Provide the [X, Y] coordinate of the cell's center where the given text is located.  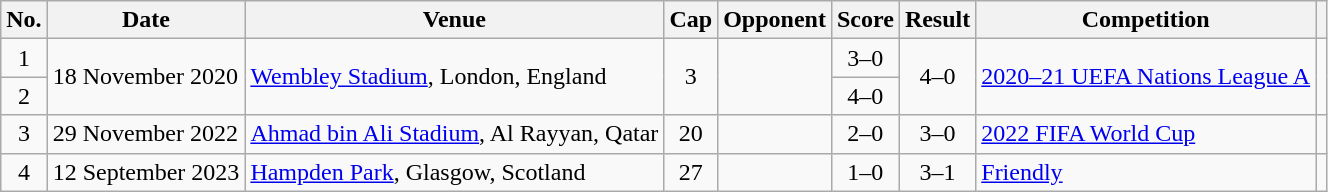
No. [24, 20]
18 November 2020 [146, 77]
29 November 2022 [146, 134]
Hampden Park, Glasgow, Scotland [454, 172]
2–0 [865, 134]
1 [24, 58]
1–0 [865, 172]
2 [24, 96]
27 [691, 172]
3–1 [937, 172]
Opponent [775, 20]
Ahmad bin Ali Stadium, Al Rayyan, Qatar [454, 134]
Date [146, 20]
Wembley Stadium, London, England [454, 77]
Venue [454, 20]
2020–21 UEFA Nations League A [1146, 77]
Cap [691, 20]
Score [865, 20]
Competition [1146, 20]
4 [24, 172]
2022 FIFA World Cup [1146, 134]
12 September 2023 [146, 172]
Friendly [1146, 172]
Result [937, 20]
20 [691, 134]
